Identify which cell holds the provided text, then report its [X, Y] central coordinate. 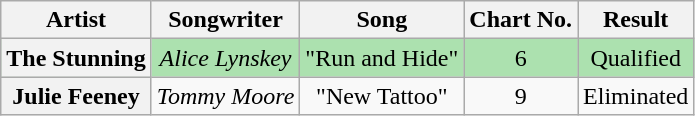
Julie Feeney [76, 96]
Eliminated [636, 96]
The Stunning [76, 58]
Qualified [636, 58]
"New Tattoo" [382, 96]
6 [521, 58]
Tommy Moore [226, 96]
Songwriter [226, 20]
Artist [76, 20]
Chart No. [521, 20]
Alice Lynskey [226, 58]
9 [521, 96]
Song [382, 20]
Result [636, 20]
"Run and Hide" [382, 58]
